Locate the cell with the specified text and output its (x, y) center coordinate. 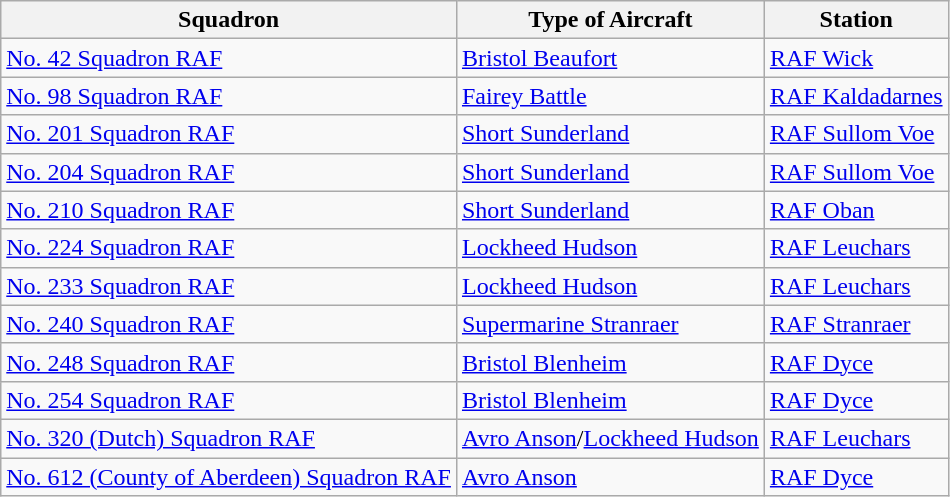
No. 233 Squadron RAF (229, 286)
Station (856, 20)
Squadron (229, 20)
Fairey Battle (610, 96)
No. 240 Squadron RAF (229, 324)
No. 210 Squadron RAF (229, 210)
Supermarine Stranraer (610, 324)
Avro Anson (610, 477)
No. 42 Squadron RAF (229, 58)
No. 320 (Dutch) Squadron RAF (229, 438)
No. 254 Squadron RAF (229, 400)
No. 248 Squadron RAF (229, 362)
RAF Oban (856, 210)
Type of Aircraft (610, 20)
RAF Kaldadarnes (856, 96)
No. 98 Squadron RAF (229, 96)
RAF Wick (856, 58)
Avro Anson/Lockheed Hudson (610, 438)
No. 612 (County of Aberdeen) Squadron RAF (229, 477)
No. 201 Squadron RAF (229, 134)
No. 204 Squadron RAF (229, 172)
No. 224 Squadron RAF (229, 248)
RAF Stranraer (856, 324)
Bristol Beaufort (610, 58)
